From the cell containing the given text, extract its center point as (x, y) coordinate. 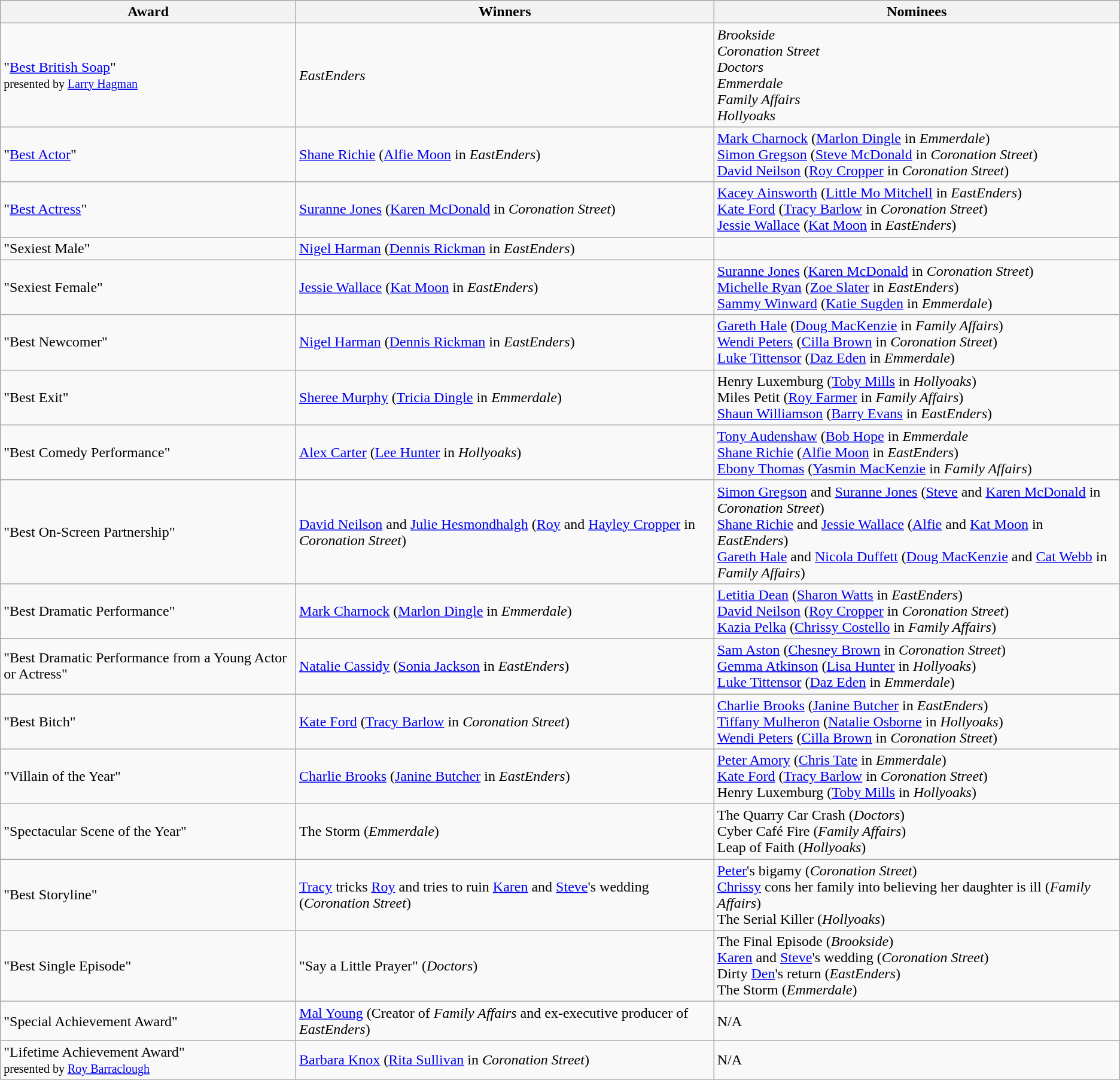
Suranne Jones (Karen McDonald in Coronation Street) (505, 209)
"Best Storyline" (148, 895)
"Spectacular Scene of the Year" (148, 832)
"Say a Little Prayer" (Doctors) (505, 966)
Charlie Brooks (Janine Butcher in EastEnders) (505, 777)
"Best British Soap"presented by Larry Hagman (148, 75)
Peter Amory (Chris Tate in Emmerdale) Kate Ford (Tracy Barlow in Coronation Street) Henry Luxemburg (Toby Mills in Hollyoaks) (917, 777)
EastEnders (505, 75)
Letitia Dean (Sharon Watts in EastEnders) David Neilson (Roy Cropper in Coronation Street) Kazia Pelka (Chrissy Costello in Family Affairs) (917, 611)
Tracy tricks Roy and tries to ruin Karen and Steve's wedding (Coronation Street) (505, 895)
Shane Richie (Alfie Moon in EastEnders) (505, 154)
Brookside Coronation Street Doctors Emmerdale Family Affairs Hollyoaks (917, 75)
"Best Single Episode" (148, 966)
Suranne Jones (Karen McDonald in Coronation Street) Michelle Ryan (Zoe Slater in EastEnders) Sammy Winward (Katie Sugden in Emmerdale) (917, 287)
The Quarry Car Crash (Doctors) Cyber Café Fire (Family Affairs) Leap of Faith (Hollyoaks) (917, 832)
Barbara Knox (Rita Sullivan in Coronation Street) (505, 1060)
Tony Audenshaw (Bob Hope in Emmerdale Shane Richie (Alfie Moon in EastEnders) Ebony Thomas (Yasmin MacKenzie in Family Affairs) (917, 452)
Alex Carter (Lee Hunter in Hollyoaks) (505, 452)
Charlie Brooks (Janine Butcher in EastEnders) Tiffany Mulheron (Natalie Osborne in Hollyoaks) Wendi Peters (Cilla Brown in Coronation Street) (917, 722)
"Best Actor" (148, 154)
The Final Episode (Brookside) Karen and Steve's wedding (Coronation Street) Dirty Den's return (EastEnders) The Storm (Emmerdale) (917, 966)
Gareth Hale (Doug MacKenzie in Family Affairs) Wendi Peters (Cilla Brown in Coronation Street) Luke Tittensor (Daz Eden in Emmerdale) (917, 342)
Mal Young (Creator of Family Affairs and ex-executive producer of EastEnders) (505, 1021)
Winners (505, 12)
Henry Luxemburg (Toby Mills in Hollyoaks) Miles Petit (Roy Farmer in Family Affairs) Shaun Williamson (Barry Evans in EastEnders) (917, 397)
Sam Aston (Chesney Brown in Coronation Street) Gemma Atkinson (Lisa Hunter in Hollyoaks) Luke Tittensor (Daz Eden in Emmerdale) (917, 666)
Mark Charnock (Marlon Dingle in Emmerdale) Simon Gregson (Steve McDonald in Coronation Street) David Neilson (Roy Cropper in Coronation Street) (917, 154)
"Best Actress" (148, 209)
"Best Comedy Performance" (148, 452)
"Best Newcomer" (148, 342)
"Best Exit" (148, 397)
"Best Dramatic Performance" (148, 611)
"Special Achievement Award" (148, 1021)
Jessie Wallace (Kat Moon in EastEnders) (505, 287)
David Neilson and Julie Hesmondhalgh (Roy and Hayley Cropper in Coronation Street) (505, 531)
"Villain of the Year" (148, 777)
"Lifetime Achievement Award"presented by Roy Barraclough (148, 1060)
"Best On-Screen Partnership" (148, 531)
"Sexiest Male" (148, 248)
Peter's bigamy (Coronation Street) Chrissy cons her family into believing her daughter is ill (Family Affairs) The Serial Killer (Hollyoaks) (917, 895)
Natalie Cassidy (Sonia Jackson in EastEnders) (505, 666)
The Storm (Emmerdale) (505, 832)
Nominees (917, 12)
Award (148, 12)
Kate Ford (Tracy Barlow in Coronation Street) (505, 722)
"Best Bitch" (148, 722)
Kacey Ainsworth (Little Mo Mitchell in EastEnders) Kate Ford (Tracy Barlow in Coronation Street) Jessie Wallace (Kat Moon in EastEnders) (917, 209)
Sheree Murphy (Tricia Dingle in Emmerdale) (505, 397)
"Best Dramatic Performance from a Young Actor or Actress" (148, 666)
Mark Charnock (Marlon Dingle in Emmerdale) (505, 611)
"Sexiest Female" (148, 287)
